Provide the (X, Y) coordinate of the cell's center where the given text is located.  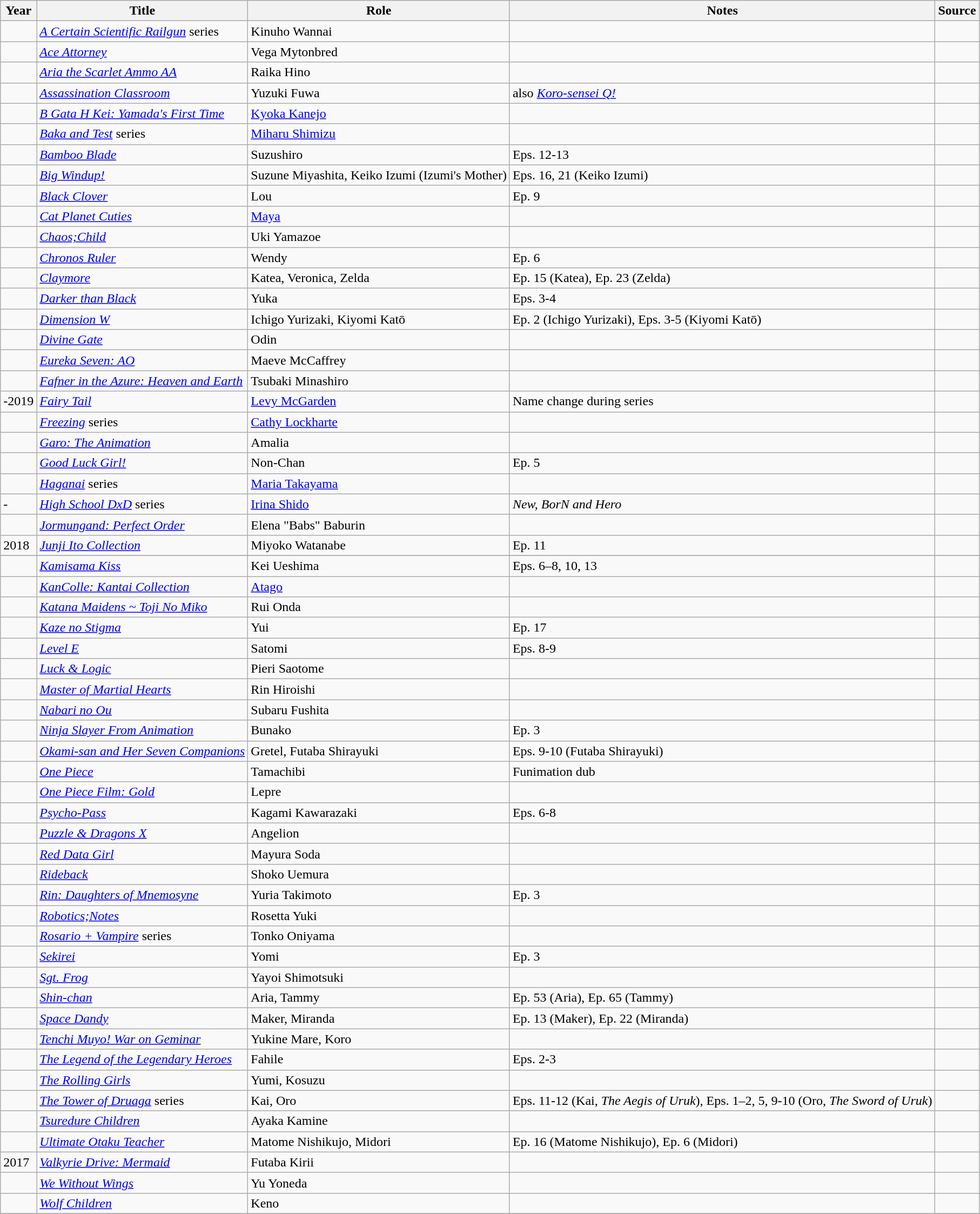
Eps. 16, 21 (Keiko Izumi) (722, 175)
Levy McGarden (379, 401)
Nabari no Ou (143, 710)
- (18, 504)
Miharu Shimizu (379, 134)
Maya (379, 216)
Source (957, 11)
Jormungand: Perfect Order (143, 525)
Chronos Ruler (143, 258)
Fafner in the Azure: Heaven and Earth (143, 381)
Kaze no Stigma (143, 628)
Garo: The Animation (143, 442)
also Koro-sensei Q! (722, 93)
Valkyrie Drive: Mermaid (143, 1162)
Vega Mytonbred (379, 52)
Keno (379, 1203)
Level E (143, 648)
We Without Wings (143, 1183)
Bamboo Blade (143, 155)
Lepre (379, 792)
Yuzuki Fuwa (379, 93)
Puzzle & Dragons X (143, 833)
High School DxD series (143, 504)
Kai, Oro (379, 1101)
Title (143, 11)
Ultimate Otaku Teacher (143, 1142)
Satomi (379, 648)
Wendy (379, 258)
Tenchi Muyo! War on Geminar (143, 1039)
Eps. 6-8 (722, 813)
Freezing series (143, 422)
Yuria Takimoto (379, 895)
Tsuredure Children (143, 1121)
Cathy Lockharte (379, 422)
Name change during series (722, 401)
Matome Nishikujo, Midori (379, 1142)
Odin (379, 340)
Elena "Babs" Baburin (379, 525)
Luck & Logic (143, 669)
Funimation dub (722, 772)
Psycho-Pass (143, 813)
Ninja Slayer From Animation (143, 730)
Ep. 6 (722, 258)
Ep. 11 (722, 545)
Ep. 16 (Matome Nishikujo), Ep. 6 (Midori) (722, 1142)
Rin: Daughters of Mnemosyne (143, 895)
Kamisama Kiss (143, 566)
One Piece (143, 772)
Yu Yoneda (379, 1183)
Shoko Uemura (379, 874)
Kyoka Kanejo (379, 113)
Darker than Black (143, 299)
Ep. 17 (722, 628)
Yui (379, 628)
Atago (379, 586)
Sgt. Frog (143, 977)
Ayaka Kamine (379, 1121)
Suzushiro (379, 155)
Big Windup! (143, 175)
Subaru Fushita (379, 710)
Yomi (379, 957)
Maeve McCaffrey (379, 360)
Dimension W (143, 319)
Okami-san and Her Seven Companions (143, 751)
Eps. 6–8, 10, 13 (722, 566)
Tonko Oniyama (379, 936)
Rin Hiroishi (379, 689)
Aria, Tammy (379, 998)
Pieri Saotome (379, 669)
Year (18, 11)
Cat Planet Cuties (143, 216)
Eps. 11-12 (Kai, The Aegis of Uruk), Eps. 1–2, 5, 9-10 (Oro, The Sword of Uruk) (722, 1101)
Katana Maidens ~ Toji No Miko (143, 607)
Tsubaki Minashiro (379, 381)
Notes (722, 11)
Sekirei (143, 957)
KanColle: Kantai Collection (143, 586)
New, BorN and Hero (722, 504)
Ep. 2 (Ichigo Yurizaki), Eps. 3-5 (Kiyomi Katō) (722, 319)
-2019 (18, 401)
Irina Shido (379, 504)
Wolf Children (143, 1203)
Junji Ito Collection (143, 545)
Robotics;Notes (143, 916)
2017 (18, 1162)
Suzune Miyashita, Keiko Izumi (Izumi's Mother) (379, 175)
Ep. 15 (Katea), Ep. 23 (Zelda) (722, 278)
Baka and Test series (143, 134)
Aria the Scarlet Ammo AA (143, 72)
The Tower of Druaga series (143, 1101)
Red Data Girl (143, 854)
Ep. 13 (Maker), Ep. 22 (Miranda) (722, 1018)
Kei Ueshima (379, 566)
Ace Attorney (143, 52)
Ep. 9 (722, 196)
Ep. 5 (722, 463)
Futaba Kirii (379, 1162)
Master of Martial Hearts (143, 689)
One Piece Film: Gold (143, 792)
Miyoko Watanabe (379, 545)
Rosetta Yuki (379, 916)
Yukine Mare, Koro (379, 1039)
Uki Yamazoe (379, 237)
B Gata H Kei: Yamada's First Time (143, 113)
The Legend of the Legendary Heroes (143, 1059)
Lou (379, 196)
Fairy Tail (143, 401)
Yumi, Kosuzu (379, 1080)
Rosario + Vampire series (143, 936)
Maker, Miranda (379, 1018)
Mayura Soda (379, 854)
Kagami Kawarazaki (379, 813)
Role (379, 11)
Rui Onda (379, 607)
Divine Gate (143, 340)
Black Clover (143, 196)
Bunako (379, 730)
Space Dandy (143, 1018)
Kinuho Wannai (379, 31)
Non-Chan (379, 463)
Haganai series (143, 484)
Chaos;Child (143, 237)
Ichigo Yurizaki, Kiyomi Katō (379, 319)
Fahile (379, 1059)
Eps. 8-9 (722, 648)
Gretel, Futaba Shirayuki (379, 751)
Katea, Veronica, Zelda (379, 278)
Shin-chan (143, 998)
Maria Takayama (379, 484)
Good Luck Girl! (143, 463)
Ep. 53 (Aria), Ep. 65 (Tammy) (722, 998)
Eps. 12-13 (722, 155)
2018 (18, 545)
Eps. 3-4 (722, 299)
The Rolling Girls (143, 1080)
Eps. 9-10 (Futaba Shirayuki) (722, 751)
Claymore (143, 278)
Rideback (143, 874)
Eps. 2-3 (722, 1059)
Assassination Classroom (143, 93)
Tamachibi (379, 772)
Raika Hino (379, 72)
Yuka (379, 299)
Eureka Seven: AO (143, 360)
A Certain Scientific Railgun series (143, 31)
Amalia (379, 442)
Angelion (379, 833)
Yayoi Shimotsuki (379, 977)
